Locate the cell with the specified text and output its (X, Y) center coordinate. 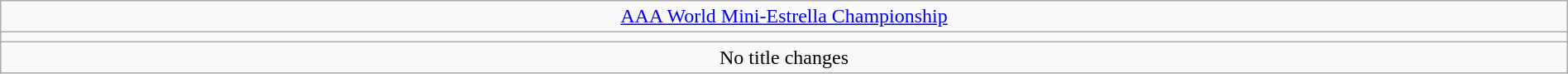
AAA World Mini-Estrella Championship (784, 17)
No title changes (784, 57)
